Return the [X, Y] coordinate for the center point of the cell that contains the specified text.  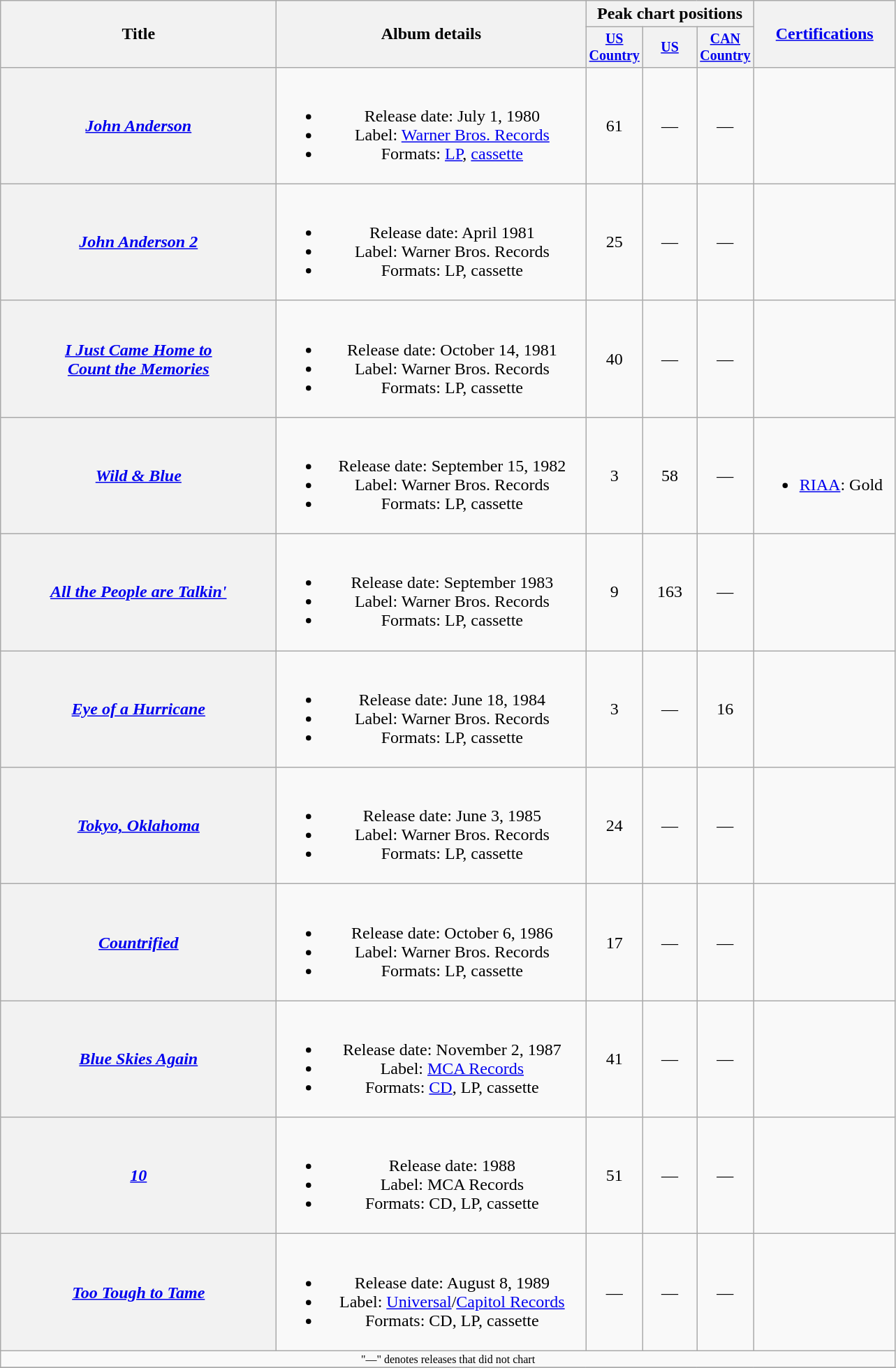
Wild & Blue [138, 475]
58 [670, 475]
Tokyo, Oklahoma [138, 825]
9 [615, 592]
Release date: April 1981Label: Warner Bros. RecordsFormats: LP, cassette [432, 242]
US [670, 47]
61 [615, 126]
Release date: July 1, 1980Label: Warner Bros. RecordsFormats: LP, cassette [432, 126]
All the People are Talkin' [138, 592]
I Just Came Home toCount the Memories [138, 359]
RIAA: Gold [824, 475]
25 [615, 242]
Album details [432, 34]
16 [726, 709]
John Anderson 2 [138, 242]
Eye of a Hurricane [138, 709]
Blue Skies Again [138, 1059]
Release date: September 15, 1982Label: Warner Bros. RecordsFormats: LP, cassette [432, 475]
Release date: November 2, 1987Label: MCA RecordsFormats: CD, LP, cassette [432, 1059]
Countrified [138, 943]
Release date: August 8, 1989Label: Universal/Capitol RecordsFormats: CD, LP, cassette [432, 1292]
Release date: October 14, 1981Label: Warner Bros. RecordsFormats: LP, cassette [432, 359]
51 [615, 1176]
Release date: June 3, 1985Label: Warner Bros. RecordsFormats: LP, cassette [432, 825]
Release date: June 18, 1984Label: Warner Bros. RecordsFormats: LP, cassette [432, 709]
Peak chart positions [670, 14]
41 [615, 1059]
Too Tough to Tame [138, 1292]
Title [138, 34]
10 [138, 1176]
CAN Country [726, 47]
17 [615, 943]
"—" denotes releases that did not chart [448, 1359]
John Anderson [138, 126]
Release date: September 1983Label: Warner Bros. RecordsFormats: LP, cassette [432, 592]
Certifications [824, 34]
163 [670, 592]
Release date: October 6, 1986Label: Warner Bros. RecordsFormats: LP, cassette [432, 943]
24 [615, 825]
US Country [615, 47]
Release date: 1988Label: MCA RecordsFormats: CD, LP, cassette [432, 1176]
40 [615, 359]
